Extract the (X, Y) coordinate from the center of the cell holding the provided text.  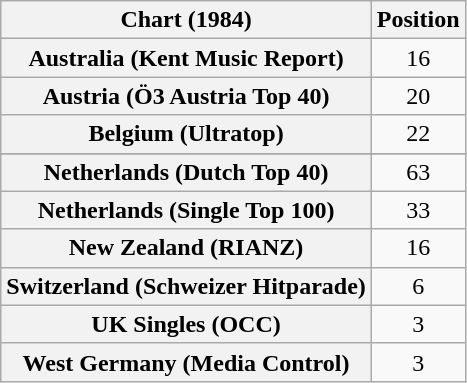
Netherlands (Dutch Top 40) (186, 172)
Belgium (Ultratop) (186, 134)
33 (418, 210)
New Zealand (RIANZ) (186, 248)
Netherlands (Single Top 100) (186, 210)
Chart (1984) (186, 20)
20 (418, 96)
UK Singles (OCC) (186, 324)
63 (418, 172)
Austria (Ö3 Austria Top 40) (186, 96)
22 (418, 134)
West Germany (Media Control) (186, 362)
Switzerland (Schweizer Hitparade) (186, 286)
6 (418, 286)
Position (418, 20)
Australia (Kent Music Report) (186, 58)
